Extract the (X, Y) coordinate from the center of the cell holding the provided text.  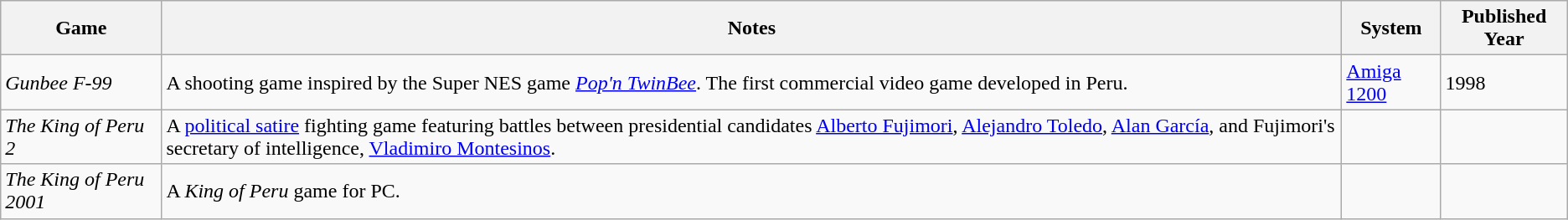
The King of Peru 2 (81, 137)
A King of Peru game for PC. (752, 191)
Amiga 1200 (1391, 82)
A shooting game inspired by the Super NES game Pop'n TwinBee. The first commercial video game developed in Peru. (752, 82)
Game (81, 28)
The King of Peru 2001 (81, 191)
1998 (1504, 82)
Notes (752, 28)
System (1391, 28)
Gunbee F-99 (81, 82)
Published Year (1504, 28)
